Detect which cell encompasses the target text, then output its [x, y] center coordinate. 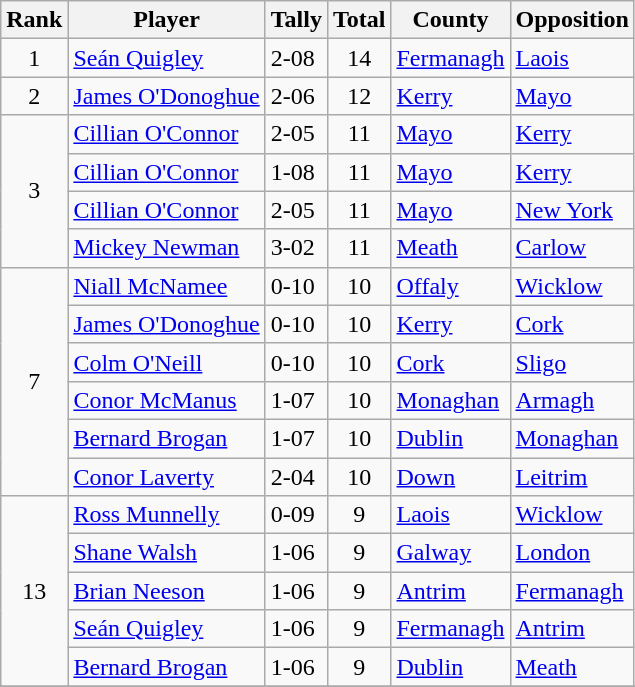
Conor Laverty [166, 477]
Niall McNamee [166, 286]
2-08 [296, 58]
2-04 [296, 477]
Ross Munnelly [166, 515]
Brian Neeson [166, 591]
Shane Walsh [166, 553]
1 [34, 58]
County [450, 20]
2-06 [296, 96]
Armagh [572, 400]
13 [34, 591]
Mickey Newman [166, 248]
Total [359, 20]
Player [166, 20]
14 [359, 58]
Conor McManus [166, 400]
London [572, 553]
Tally [296, 20]
2 [34, 96]
Down [450, 477]
Galway [450, 553]
12 [359, 96]
New York [572, 210]
Leitrim [572, 477]
7 [34, 381]
Colm O'Neill [166, 362]
Rank [34, 20]
Opposition [572, 20]
3-02 [296, 248]
Carlow [572, 248]
3 [34, 191]
Offaly [450, 286]
0-09 [296, 515]
1-08 [296, 172]
Sligo [572, 362]
